Search for the cell housing the specified text and yield its (x, y) center coordinate. 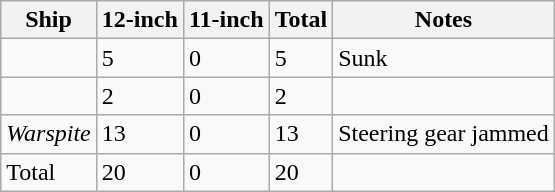
Ship (49, 20)
11-inch (226, 20)
12-inch (140, 20)
Warspite (49, 134)
Sunk (444, 58)
Notes (444, 20)
Steering gear jammed (444, 134)
